Return [X, Y] of the center of cell containing provided text 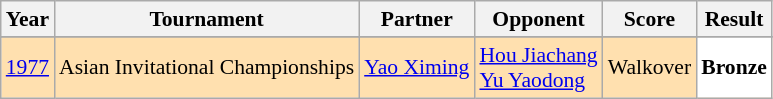
Asian Invitational Championships [206, 68]
Opponent [538, 19]
Score [650, 19]
Year [28, 19]
Hou Jiachang Yu Yaodong [538, 68]
Partner [416, 19]
Walkover [650, 68]
1977 [28, 68]
Result [734, 19]
Bronze [734, 68]
Tournament [206, 19]
Yao Ximing [416, 68]
